Return [X, Y] of the center of cell containing provided text 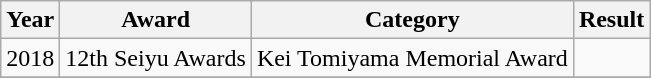
Category [412, 20]
12th Seiyu Awards [156, 58]
Award [156, 20]
Kei Tomiyama Memorial Award [412, 58]
Result [611, 20]
2018 [30, 58]
Year [30, 20]
